From the cell containing the given text, extract its center point as [x, y] coordinate. 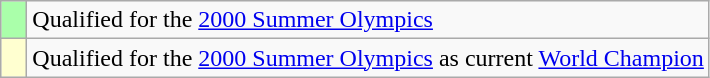
Qualified for the 2000 Summer Olympics [368, 20]
Qualified for the 2000 Summer Olympics as current World Champion [368, 58]
